From the cell containing the given text, extract its center point as (x, y) coordinate. 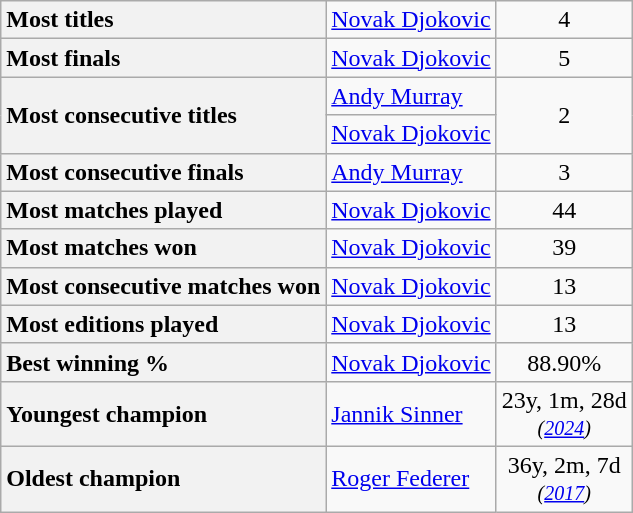
5 (564, 58)
Most titles (164, 20)
Roger Federer (411, 478)
Jannik Sinner (411, 414)
23y, 1m, 28d(2024) (564, 414)
Youngest champion (164, 414)
2 (564, 115)
Most finals (164, 58)
Oldest champion (164, 478)
Most matches played (164, 210)
4 (564, 20)
36y, 2m, 7d(2017) (564, 478)
88.90% (564, 362)
Best winning % (164, 362)
39 (564, 248)
44 (564, 210)
Most consecutive finals (164, 172)
Most consecutive matches won (164, 286)
3 (564, 172)
Most editions played (164, 324)
Most matches won (164, 248)
Most consecutive titles (164, 115)
